Return the (x, y) coordinate for the center point of the cell that contains the specified text.  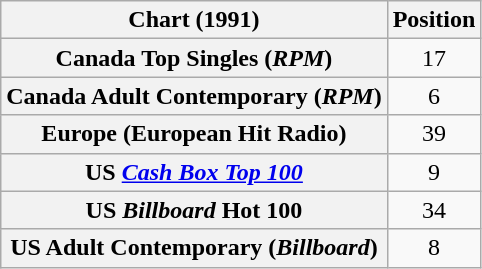
Europe (European Hit Radio) (194, 134)
US Adult Contemporary (Billboard) (194, 248)
39 (434, 134)
US Cash Box Top 100 (194, 172)
Canada Adult Contemporary (RPM) (194, 96)
9 (434, 172)
Canada Top Singles (RPM) (194, 58)
6 (434, 96)
US Billboard Hot 100 (194, 210)
8 (434, 248)
Position (434, 20)
17 (434, 58)
34 (434, 210)
Chart (1991) (194, 20)
